Locate the cell with the specified text and output its [x, y] center coordinate. 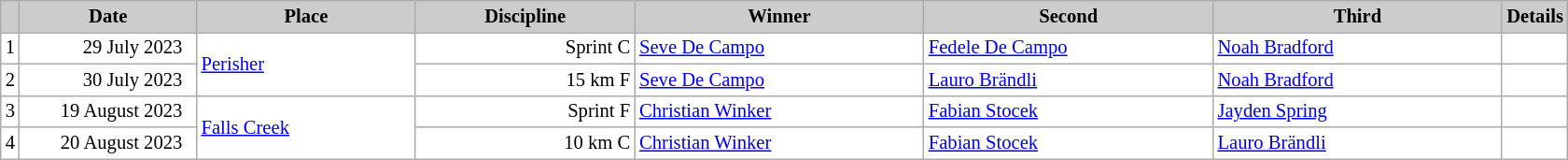
19 August 2023 [108, 111]
Perisher [306, 64]
Fedele De Campo [1069, 48]
1 [10, 48]
Place [306, 16]
2 [10, 80]
4 [10, 143]
10 km C [525, 143]
Details [1534, 16]
Sprint F [525, 111]
Sprint C [525, 48]
Falls Creek [306, 127]
30 July 2023 [108, 80]
3 [10, 111]
Third [1358, 16]
Jayden Spring [1358, 111]
20 August 2023 [108, 143]
Winner [779, 16]
Date [108, 16]
Discipline [525, 16]
15 km F [525, 80]
Second [1069, 16]
29 July 2023 [108, 48]
